Provide the (X, Y) coordinate of the cell's center where the given text is located.  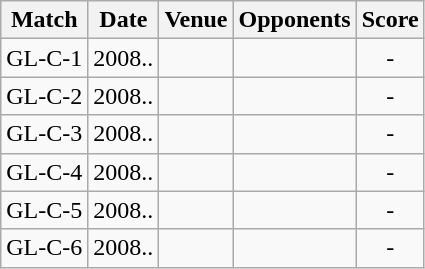
Venue (196, 20)
Date (124, 20)
GL-C-1 (44, 58)
GL-C-4 (44, 172)
GL-C-3 (44, 134)
GL-C-2 (44, 96)
Score (390, 20)
GL-C-5 (44, 210)
Match (44, 20)
Opponents (294, 20)
GL-C-6 (44, 248)
